Pinpoint the cell where the given text exists, returning its [X, Y] midpoint coordinate. 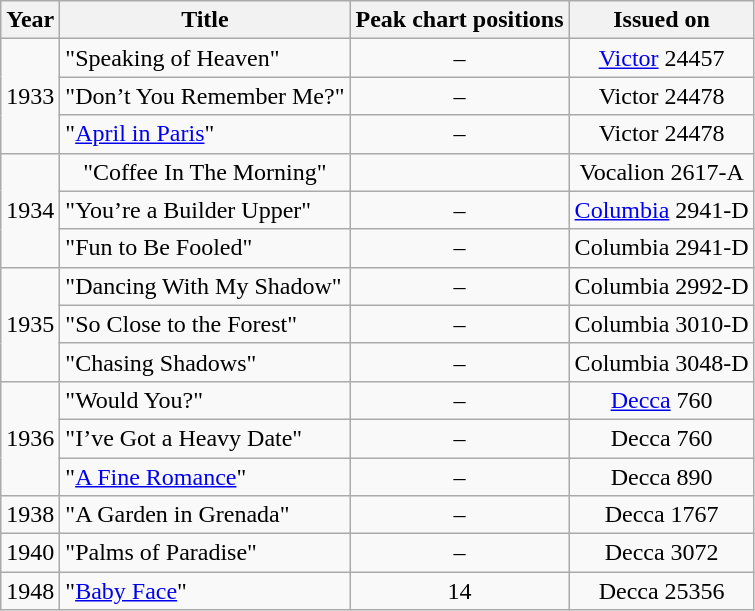
"Would You?" [205, 400]
1934 [30, 210]
1936 [30, 438]
Decca 1767 [662, 515]
1935 [30, 324]
Columbia 3048-D [662, 362]
"You’re a Builder Upper" [205, 210]
"Baby Face" [205, 591]
1933 [30, 96]
Year [30, 20]
1938 [30, 515]
"Speaking of Heaven" [205, 58]
14 [460, 591]
Decca 25356 [662, 591]
Decca 3072 [662, 553]
"Fun to Be Fooled" [205, 248]
"So Close to the Forest" [205, 324]
"Palms of Paradise" [205, 553]
"Chasing Shadows" [205, 362]
"April in Paris" [205, 134]
"Dancing With My Shadow" [205, 286]
Peak chart positions [460, 20]
Issued on [662, 20]
"A Garden in Grenada" [205, 515]
"I’ve Got a Heavy Date" [205, 438]
Title [205, 20]
"Coffee In The Morning" [205, 172]
Columbia 3010-D [662, 324]
1948 [30, 591]
Columbia 2992-D [662, 286]
"Don’t You Remember Me?" [205, 96]
Decca 890 [662, 477]
1940 [30, 553]
Vocalion 2617-A [662, 172]
"A Fine Romance" [205, 477]
Victor 24457 [662, 58]
